Pinpoint the cell where the given text exists, returning its (X, Y) midpoint coordinate. 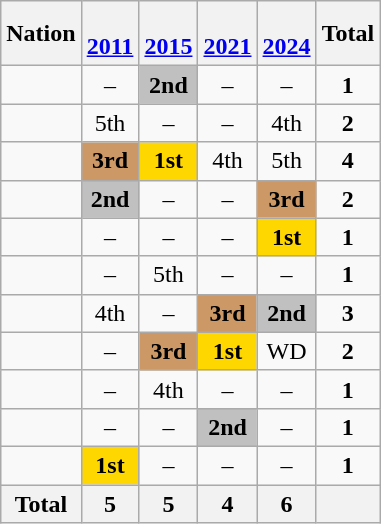
2021 (228, 34)
2024 (286, 34)
6 (286, 503)
WD (286, 351)
2015 (168, 34)
2011 (110, 34)
Nation (41, 34)
3 (348, 313)
